Identify which cell holds the provided text, then report its (X, Y) central coordinate. 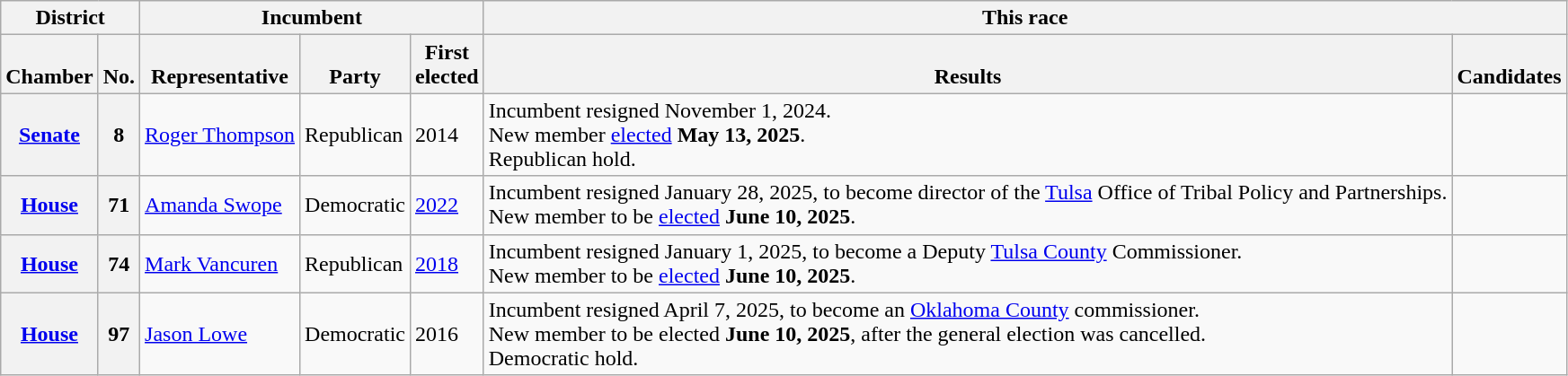
Results (968, 65)
71 (119, 205)
Mark Vancuren (220, 264)
Incumbent resigned November 1, 2024.New member elected May 13, 2025.Republican hold. (968, 135)
Chamber (49, 65)
Incumbent (313, 18)
74 (119, 264)
This race (1024, 18)
2016 (447, 334)
Firstelected (447, 65)
2018 (447, 264)
Candidates (1510, 65)
Incumbent resigned January 28, 2025, to become director of the Tulsa Office of Tribal Policy and Partnerships.New member to be elected June 10, 2025. (968, 205)
97 (119, 334)
Jason Lowe (220, 334)
8 (119, 135)
2014 (447, 135)
District (70, 18)
Roger Thompson (220, 135)
2022 (447, 205)
Representative (220, 65)
Senate (49, 135)
Incumbent resigned January 1, 2025, to become a Deputy Tulsa County Commissioner.New member to be elected June 10, 2025. (968, 264)
No. (119, 65)
Amanda Swope (220, 205)
Party (356, 65)
